Locate the cell with the specified text and output its [X, Y] center coordinate. 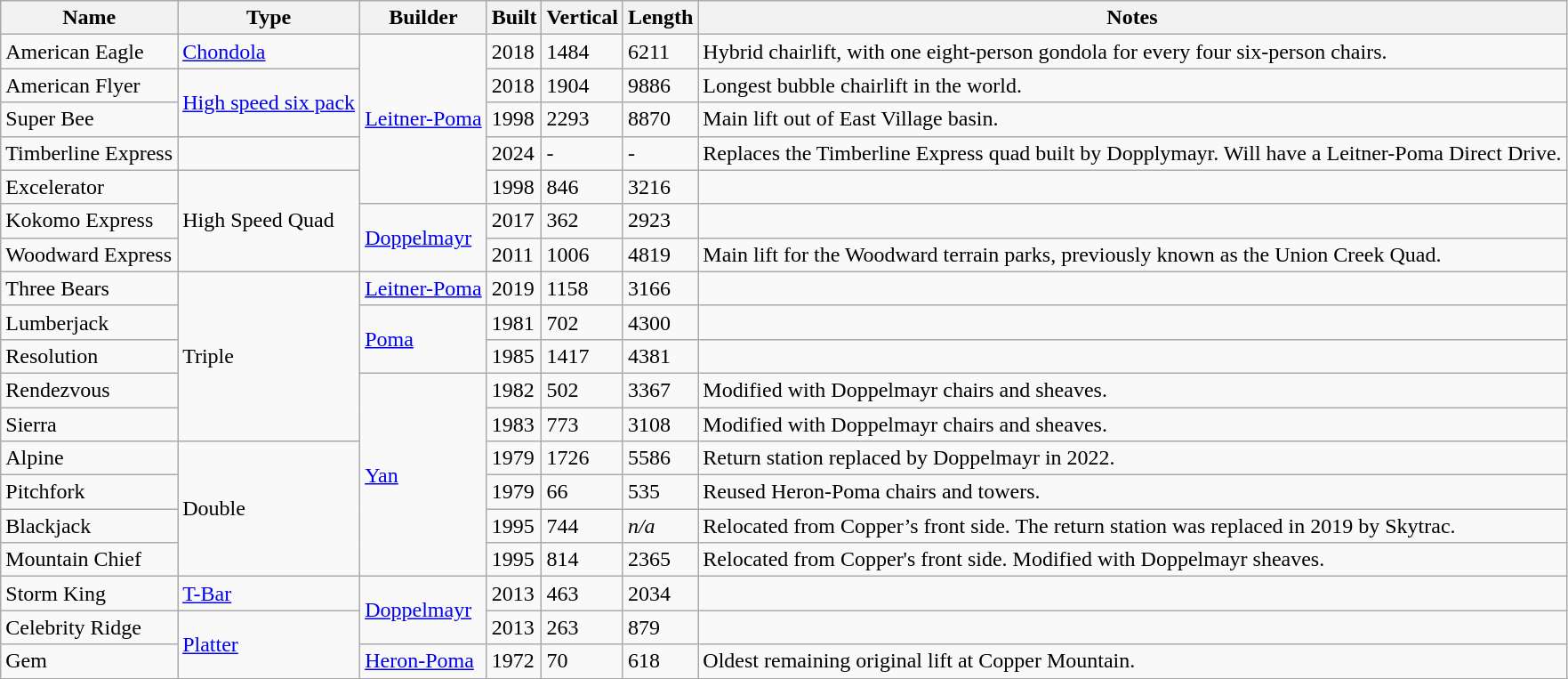
2034 [660, 594]
Length [660, 18]
702 [582, 322]
Longest bubble chairlift in the world. [1132, 85]
Platter [269, 644]
618 [660, 661]
2019 [514, 288]
Builder [423, 18]
1417 [582, 356]
1904 [582, 85]
2017 [514, 221]
Excelerator [89, 187]
n/a [660, 526]
Celebrity Ridge [89, 627]
535 [660, 492]
Gem [89, 661]
6211 [660, 52]
Poma [423, 339]
Heron-Poma [423, 661]
1158 [582, 288]
502 [582, 390]
Kokomo Express [89, 221]
Sierra [89, 424]
American Eagle [89, 52]
Main lift for the Woodward terrain parks, previously known as the Union Creek Quad. [1132, 255]
Name [89, 18]
Type [269, 18]
Relocated from Copper's front side. Modified with Doppelmayr sheaves. [1132, 560]
T-Bar [269, 594]
66 [582, 492]
1982 [514, 390]
362 [582, 221]
744 [582, 526]
9886 [660, 85]
Return station replaced by Doppelmayr in 2022. [1132, 458]
Super Bee [89, 119]
Pitchfork [89, 492]
Yan [423, 474]
3108 [660, 424]
Triple [269, 356]
Relocated from Copper’s front side. The return station was replaced in 2019 by Skytrac. [1132, 526]
Three Bears [89, 288]
Reused Heron-Poma chairs and towers. [1132, 492]
High Speed Quad [269, 221]
1972 [514, 661]
Oldest remaining original lift at Copper Mountain. [1132, 661]
4381 [660, 356]
Timberline Express [89, 153]
Notes [1132, 18]
1726 [582, 458]
Double [269, 509]
4819 [660, 255]
5586 [660, 458]
2011 [514, 255]
2293 [582, 119]
773 [582, 424]
Rendezvous [89, 390]
3166 [660, 288]
Blackjack [89, 526]
High speed six pack [269, 102]
Resolution [89, 356]
Chondola [269, 52]
Storm King [89, 594]
Hybrid chairlift, with one eight-person gondola for every four six-person chairs. [1132, 52]
8870 [660, 119]
814 [582, 560]
Replaces the Timberline Express quad built by Dopplymayr. Will have a Leitner-Poma Direct Drive. [1132, 153]
2365 [660, 560]
Mountain Chief [89, 560]
1983 [514, 424]
263 [582, 627]
American Flyer [89, 85]
2024 [514, 153]
846 [582, 187]
1981 [514, 322]
463 [582, 594]
Lumberjack [89, 322]
Vertical [582, 18]
Main lift out of East Village basin. [1132, 119]
Built [514, 18]
3216 [660, 187]
Woodward Express [89, 255]
Alpine [89, 458]
1985 [514, 356]
70 [582, 661]
879 [660, 627]
1006 [582, 255]
4300 [660, 322]
3367 [660, 390]
2923 [660, 221]
1484 [582, 52]
